For the text-containing cell, return its midpoint in [X, Y] coordinate format. 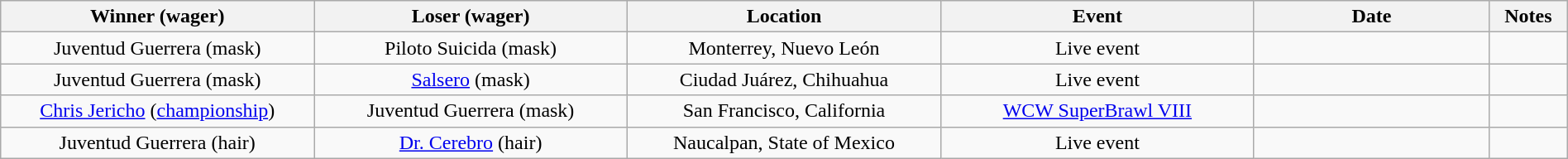
Salsero (mask) [471, 79]
WCW SuperBrawl VIII [1097, 111]
Location [784, 17]
Date [1371, 17]
Naucalpan, State of Mexico [784, 142]
Chris Jericho (championship) [157, 111]
Winner (wager) [157, 17]
Juventud Guerrera (hair) [157, 142]
Monterrey, Nuevo León [784, 48]
Dr. Cerebro (hair) [471, 142]
Piloto Suicida (mask) [471, 48]
San Francisco, California [784, 111]
Notes [1528, 17]
Loser (wager) [471, 17]
Event [1097, 17]
Ciudad Juárez, Chihuahua [784, 79]
